Capture the cell that displays the provided text and extract its [x, y] central coordinate. 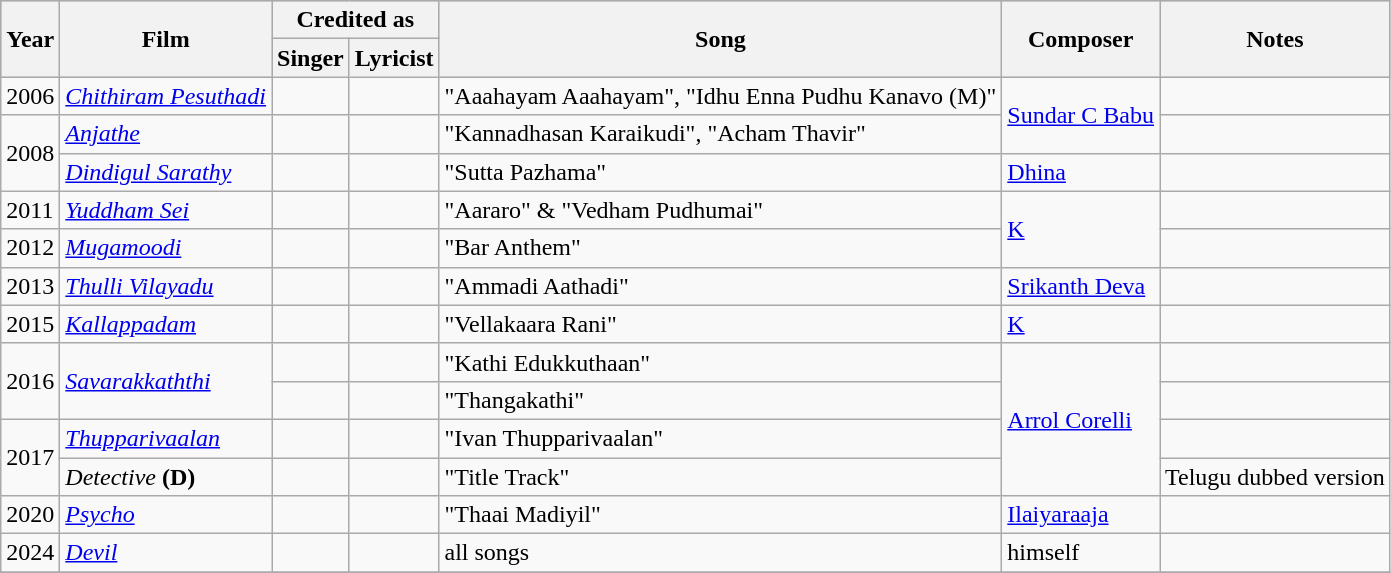
Devil [166, 553]
Singer [311, 58]
"Thangakathi" [720, 400]
Mugamoodi [166, 248]
Chithiram Pesuthadi [166, 96]
Year [30, 39]
Dindigul Sarathy [166, 172]
2013 [30, 286]
Kallappadam [166, 324]
2006 [30, 96]
himself [1081, 553]
Thupparivaalan [166, 438]
Credited as [356, 20]
2017 [30, 457]
2020 [30, 515]
"Bar Anthem" [720, 248]
"Aararo" & "Vedham Pudhumai" [720, 210]
all songs [720, 553]
"Kannadhasan Karaikudi", "Acham Thavir" [720, 134]
"Vellakaara Rani" [720, 324]
2016 [30, 381]
"Thaai Madiyil" [720, 515]
"Title Track" [720, 477]
Film [166, 39]
Psycho [166, 515]
2024 [30, 553]
Composer [1081, 39]
Arrol Corelli [1081, 419]
2015 [30, 324]
Detective (D) [166, 477]
Ilaiyaraaja [1081, 515]
Savarakkaththi [166, 381]
"Ivan Thupparivaalan" [720, 438]
Lyricist [394, 58]
Telugu dubbed version [1276, 477]
2012 [30, 248]
"Ammadi Aathadi" [720, 286]
"Sutta Pazhama" [720, 172]
Yuddham Sei [166, 210]
Dhina [1081, 172]
2011 [30, 210]
Srikanth Deva [1081, 286]
Sundar C Babu [1081, 115]
"Kathi Edukkuthaan" [720, 362]
"Aaahayam Aaahayam", "Idhu Enna Pudhu Kanavo (M)" [720, 96]
Thulli Vilayadu [166, 286]
Anjathe [166, 134]
Notes [1276, 39]
2008 [30, 153]
Song [720, 39]
